Capture the cell that displays the provided text and extract its (X, Y) central coordinate. 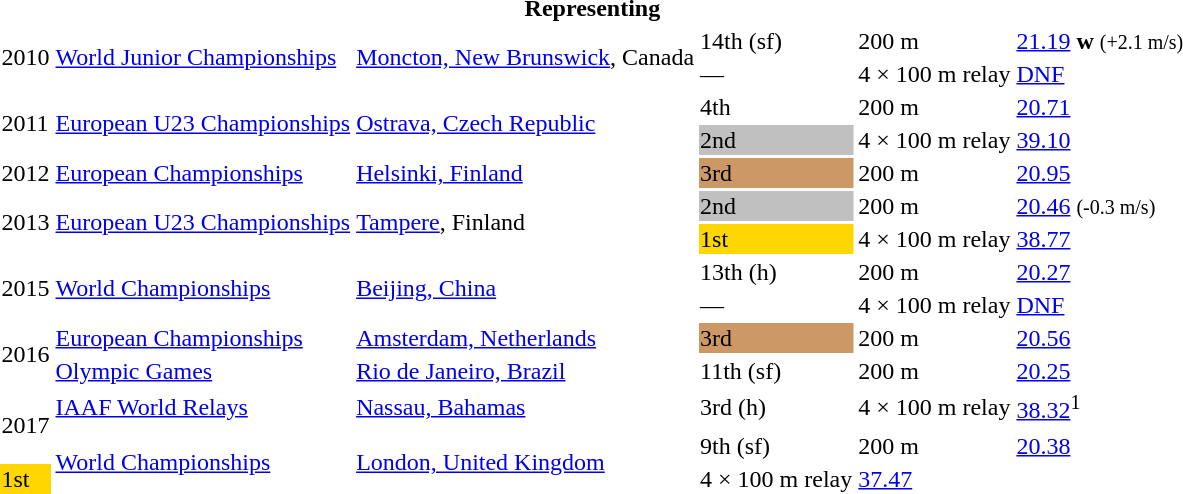
Olympic Games (203, 371)
IAAF World Relays (203, 407)
2013 (26, 222)
Moncton, New Brunswick, Canada (526, 58)
2015 (26, 288)
11th (sf) (776, 371)
9th (sf) (776, 446)
Helsinki, Finland (526, 173)
2012 (26, 173)
3rd (h) (776, 407)
2017 (26, 425)
14th (sf) (776, 41)
13th (h) (776, 272)
Amsterdam, Netherlands (526, 338)
Nassau, Bahamas (526, 407)
Tampere, Finland (526, 222)
World Junior Championships (203, 58)
Rio de Janeiro, Brazil (526, 371)
4th (776, 107)
37.47 (934, 479)
2016 (26, 354)
Beijing, China (526, 288)
2011 (26, 124)
Ostrava, Czech Republic (526, 124)
London, United Kingdom (526, 462)
2010 (26, 58)
